From the cell containing the given text, extract its center point as [x, y] coordinate. 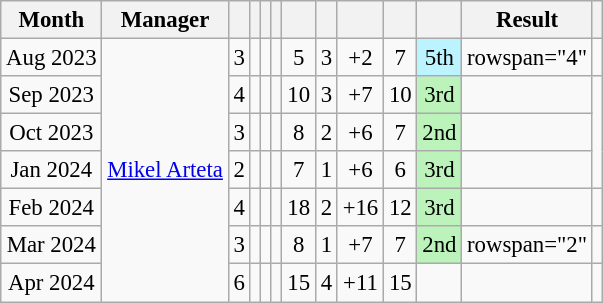
Result [528, 20]
18 [298, 208]
+16 [360, 208]
Feb 2024 [52, 208]
Sep 2023 [52, 95]
5 [298, 58]
Oct 2023 [52, 133]
+2 [360, 58]
rowspan="2" [528, 245]
Apr 2024 [52, 283]
Mikel Arteta [165, 170]
Manager [165, 20]
Month [52, 20]
Mar 2024 [52, 245]
12 [400, 208]
+11 [360, 283]
Aug 2023 [52, 58]
Jan 2024 [52, 170]
rowspan="4" [528, 58]
5th [440, 58]
